Pinpoint the cell where the given text exists, returning its (X, Y) midpoint coordinate. 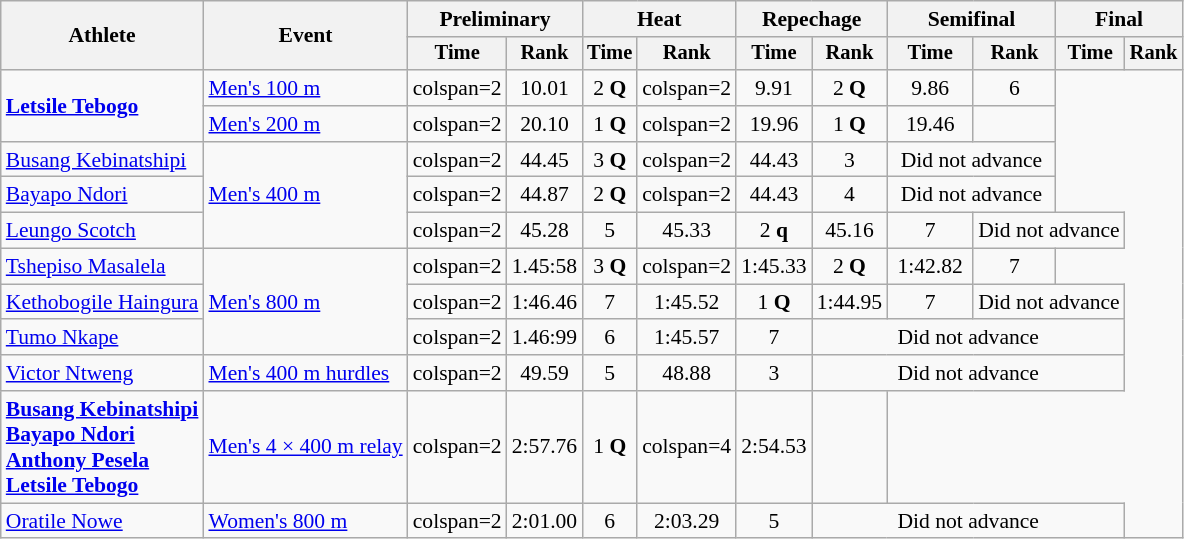
2:54.53 (774, 447)
Letsile Tebogo (102, 106)
1.45:58 (544, 267)
2:57.76 (544, 447)
44.45 (544, 160)
45.16 (850, 231)
Bayapo Ndori (102, 195)
1:45.57 (686, 338)
1:42.82 (930, 267)
10.01 (544, 88)
Preliminary (496, 19)
2 q (774, 231)
Tshepiso Masalela (102, 267)
Busang KebinatshipiBayapo NdoriAnthony PeselaLetsile Tebogo (102, 447)
2:03.29 (686, 521)
45.28 (544, 231)
Athlete (102, 36)
45.33 (686, 231)
44.87 (544, 195)
Heat (659, 19)
Tumo Nkape (102, 338)
colspan=4 (686, 447)
Final (1120, 19)
Men's 800 m (305, 302)
Kethobogile Haingura (102, 302)
Victor Ntweng (102, 373)
Event (305, 36)
1:45.52 (686, 302)
Semifinal (971, 19)
Busang Kebinatshipi (102, 160)
2:01.00 (544, 521)
Men's 400 m hurdles (305, 373)
Oratile Nowe (102, 521)
Men's 100 m (305, 88)
Repechage (812, 19)
19.46 (930, 124)
20.10 (544, 124)
1:44.95 (850, 302)
9.86 (930, 88)
Men's 4 × 400 m relay (305, 447)
Men's 200 m (305, 124)
Men's 400 m (305, 196)
Women's 800 m (305, 521)
1.46:99 (544, 338)
Leungo Scotch (102, 231)
4 (850, 195)
1:46.46 (544, 302)
48.88 (686, 373)
19.96 (774, 124)
49.59 (544, 373)
1:45.33 (774, 267)
9.91 (774, 88)
